Return the (X, Y) coordinate for the center point of the cell that contains the specified text.  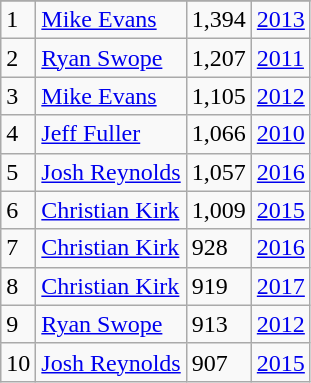
1,207 (218, 58)
2 (18, 58)
2017 (280, 286)
9 (18, 324)
4 (18, 134)
1,105 (218, 96)
5 (18, 172)
1,057 (218, 172)
1,066 (218, 134)
1 (18, 20)
1,394 (218, 20)
2011 (280, 58)
913 (218, 324)
928 (218, 248)
3 (18, 96)
907 (218, 362)
8 (18, 286)
Jeff Fuller (111, 134)
10 (18, 362)
919 (218, 286)
2010 (280, 134)
7 (18, 248)
6 (18, 210)
1,009 (218, 210)
2013 (280, 20)
